Return the [x, y] coordinate for the center point of the cell that contains the specified text.  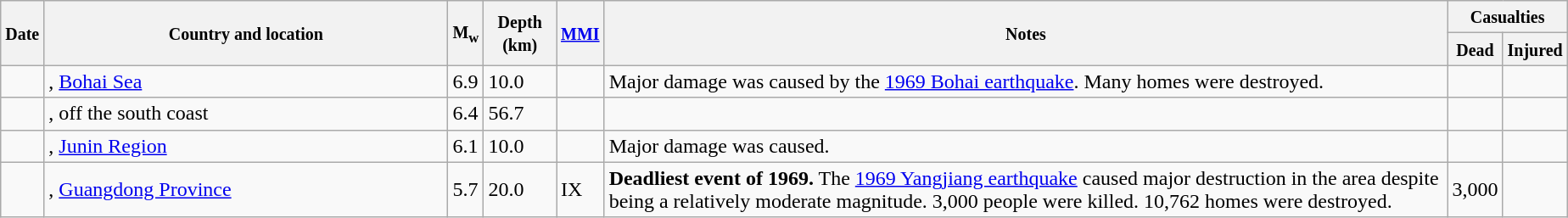
IX [580, 190]
, Junin Region [246, 146]
Notes [1026, 33]
6.1 [466, 146]
Casualties [1507, 17]
Dead [1475, 49]
Country and location [246, 33]
Mw [466, 33]
Injured [1535, 49]
MMI [580, 33]
Date [22, 33]
, Guangdong Province [246, 190]
Major damage was caused. [1026, 146]
5.7 [466, 190]
6.9 [466, 81]
, off the south coast [246, 114]
Major damage was caused by the 1969 Bohai earthquake. Many homes were destroyed. [1026, 81]
6.4 [466, 114]
, Bohai Sea [246, 81]
20.0 [520, 190]
3,000 [1475, 190]
56.7 [520, 114]
Depth (km) [520, 33]
